Provide the [x, y] coordinate of the cell's center where the given text is located.  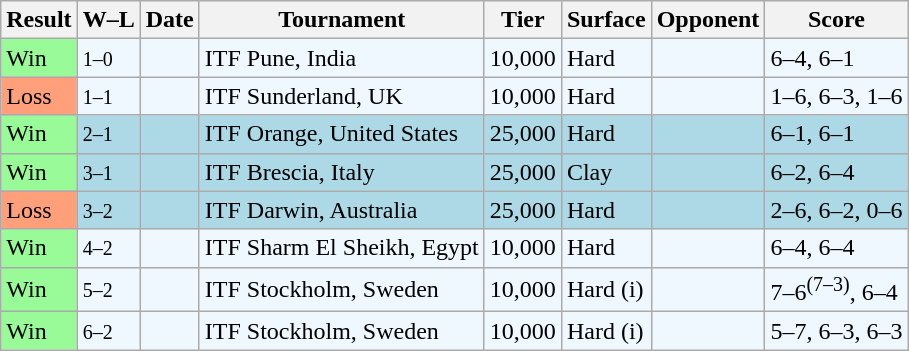
5–7, 6–3, 6–3 [836, 331]
W–L [108, 20]
Surface [606, 20]
2–1 [108, 134]
Clay [606, 172]
4–2 [108, 248]
6–2 [108, 331]
ITF Sunderland, UK [342, 96]
3–1 [108, 172]
ITF Sharm El Sheikh, Egypt [342, 248]
1–6, 6–3, 1–6 [836, 96]
ITF Darwin, Australia [342, 210]
2–6, 6–2, 0–6 [836, 210]
Result [39, 20]
6–4, 6–1 [836, 58]
1–0 [108, 58]
Opponent [708, 20]
Tier [522, 20]
1–1 [108, 96]
3–2 [108, 210]
7–6(7–3), 6–4 [836, 290]
5–2 [108, 290]
Score [836, 20]
ITF Pune, India [342, 58]
ITF Brescia, Italy [342, 172]
Date [170, 20]
Tournament [342, 20]
6–2, 6–4 [836, 172]
6–1, 6–1 [836, 134]
ITF Orange, United States [342, 134]
6–4, 6–4 [836, 248]
